Determine the [x, y] coordinate at the center of the cell enclosing the given text.  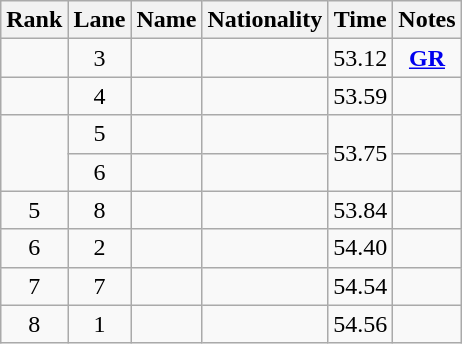
Name [166, 20]
53.59 [360, 96]
Time [360, 20]
Rank [34, 20]
Lane [100, 20]
4 [100, 96]
54.54 [360, 286]
53.75 [360, 153]
53.84 [360, 210]
Notes [427, 20]
2 [100, 248]
53.12 [360, 58]
1 [100, 324]
3 [100, 58]
54.56 [360, 324]
54.40 [360, 248]
GR [427, 58]
Nationality [265, 20]
